For the text-containing cell, return its midpoint in [X, Y] coordinate format. 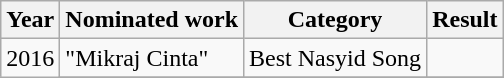
Year [30, 20]
Category [336, 20]
Best Nasyid Song [336, 58]
Result [465, 20]
Nominated work [152, 20]
2016 [30, 58]
"Mikraj Cinta" [152, 58]
